For the text-containing cell, return its midpoint in (X, Y) coordinate format. 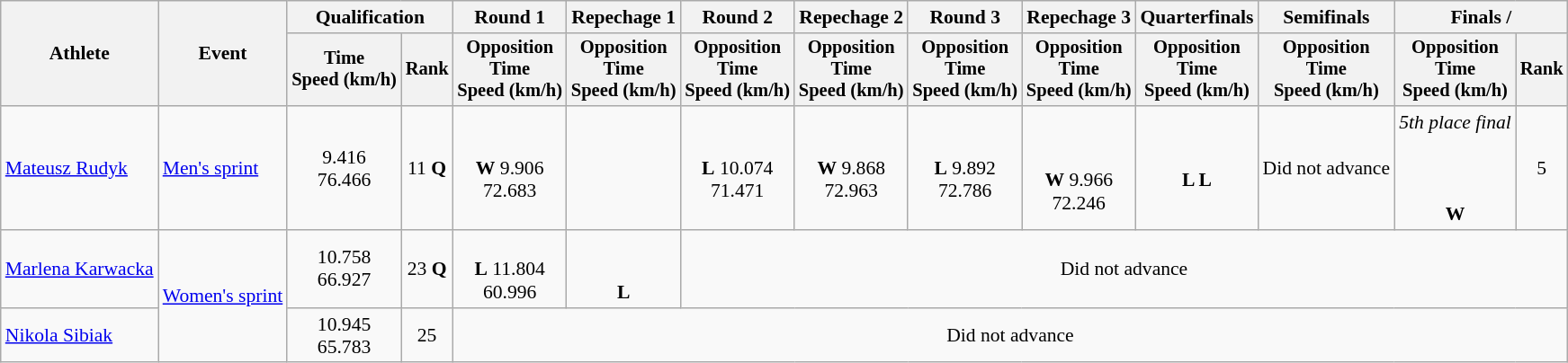
Repechage 1 (624, 17)
Women's sprint (223, 297)
10.75866.927 (344, 270)
11 Q (427, 168)
Repechage 2 (851, 17)
Qualification (370, 17)
23 Q (427, 270)
Repechage 3 (1080, 17)
Mateusz Rudyk (79, 168)
TimeSpeed (km/h) (344, 70)
5th place finalW (1456, 168)
Semifinals (1327, 17)
Round 3 (964, 17)
L 11.80460.996 (509, 270)
Round 2 (738, 17)
L 9.89272.786 (964, 168)
L L (1196, 168)
10.94565.783 (344, 336)
Nikola Sibiak (79, 336)
Event (223, 54)
Men's sprint (223, 168)
Quarterfinals (1196, 17)
Round 1 (509, 17)
Finals / (1481, 17)
9.41676.466 (344, 168)
W 9.90672.683 (509, 168)
W 9.96672.246 (1080, 168)
25 (427, 336)
Athlete (79, 54)
5 (1542, 168)
Marlena Karwacka (79, 270)
W 9.86872.963 (851, 168)
L 10.07471.471 (738, 168)
L (624, 270)
